For the text-containing cell, return its midpoint in [X, Y] coordinate format. 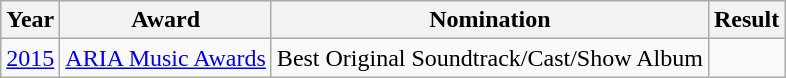
Year [30, 20]
ARIA Music Awards [166, 58]
2015 [30, 58]
Award [166, 20]
Result [746, 20]
Best Original Soundtrack/Cast/Show Album [490, 58]
Nomination [490, 20]
